Determine the (x, y) coordinate at the center of the cell enclosing the given text.  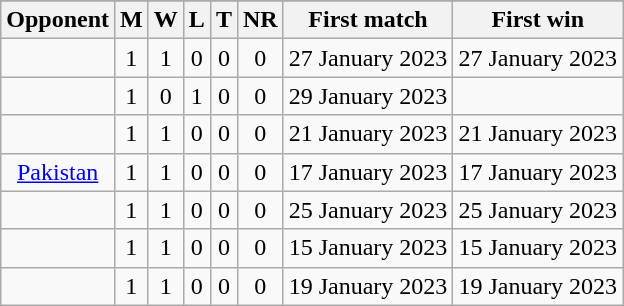
Pakistan (58, 172)
W (166, 20)
Opponent (58, 20)
First match (368, 20)
29 January 2023 (368, 96)
NR (260, 20)
First win (538, 20)
L (196, 20)
T (224, 20)
M (132, 20)
